Determine the [X, Y] coordinate at the center of the cell enclosing the given text.  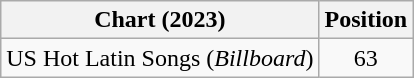
Position [366, 20]
63 [366, 58]
US Hot Latin Songs (Billboard) [160, 58]
Chart (2023) [160, 20]
